Output the [X, Y] coordinate of the center of the cell containing the given text.  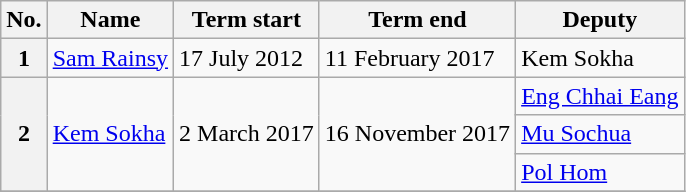
Mu Sochua [600, 134]
Pol Hom [600, 172]
16 November 2017 [417, 134]
Term end [417, 20]
No. [24, 20]
Deputy [600, 20]
17 July 2012 [247, 58]
Eng Chhai Eang [600, 96]
2 [24, 134]
2 March 2017 [247, 134]
11 February 2017 [417, 58]
Name [110, 20]
Term start [247, 20]
Sam Rainsy [110, 58]
1 [24, 58]
